Find where the given text appears and provide that cell's center as (X, Y) coordinate. 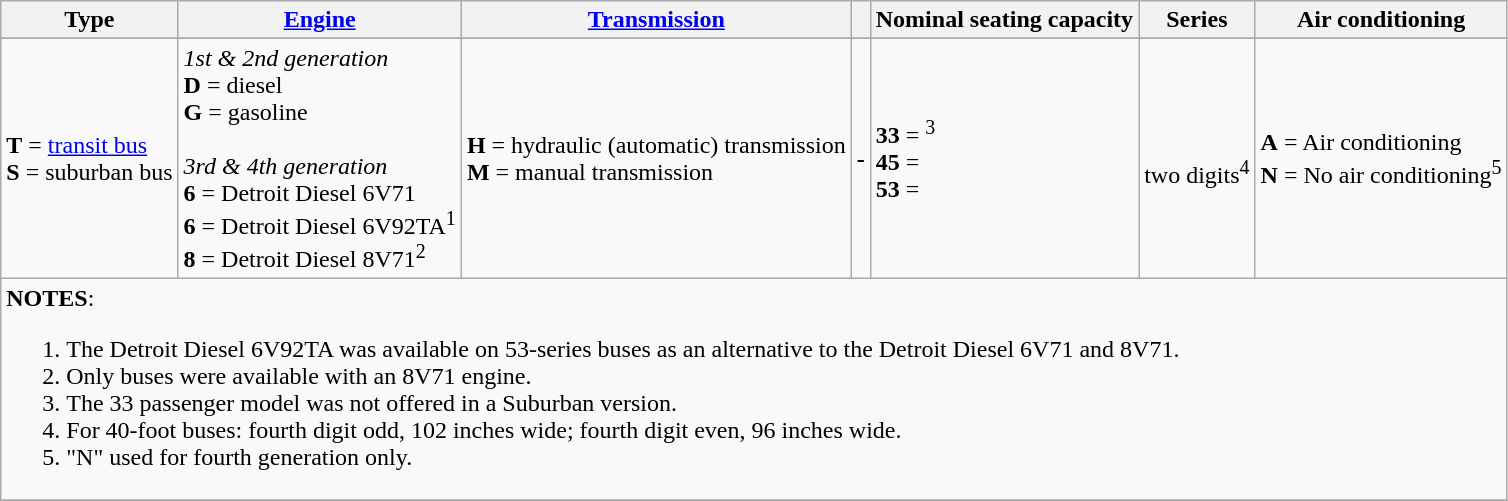
Engine (320, 20)
- (860, 159)
Nominal seating capacity (1004, 20)
two digits4 (1197, 159)
33 = 345 = 53 = (1004, 159)
Transmission (656, 20)
Series (1197, 20)
A = Air conditioningN = No air conditioning5 (1381, 159)
1st & 2nd generationD = dieselG = gasoline3rd & 4th generation6 = Detroit Diesel 6V716 = Detroit Diesel 6V92TA18 = Detroit Diesel 8V712 (320, 159)
T = transit busS = suburban bus (90, 159)
H = hydraulic (automatic) transmissionM = manual transmission (656, 159)
Air conditioning (1381, 20)
Type (90, 20)
